Extract the [X, Y] coordinate from the center of the cell holding the provided text.  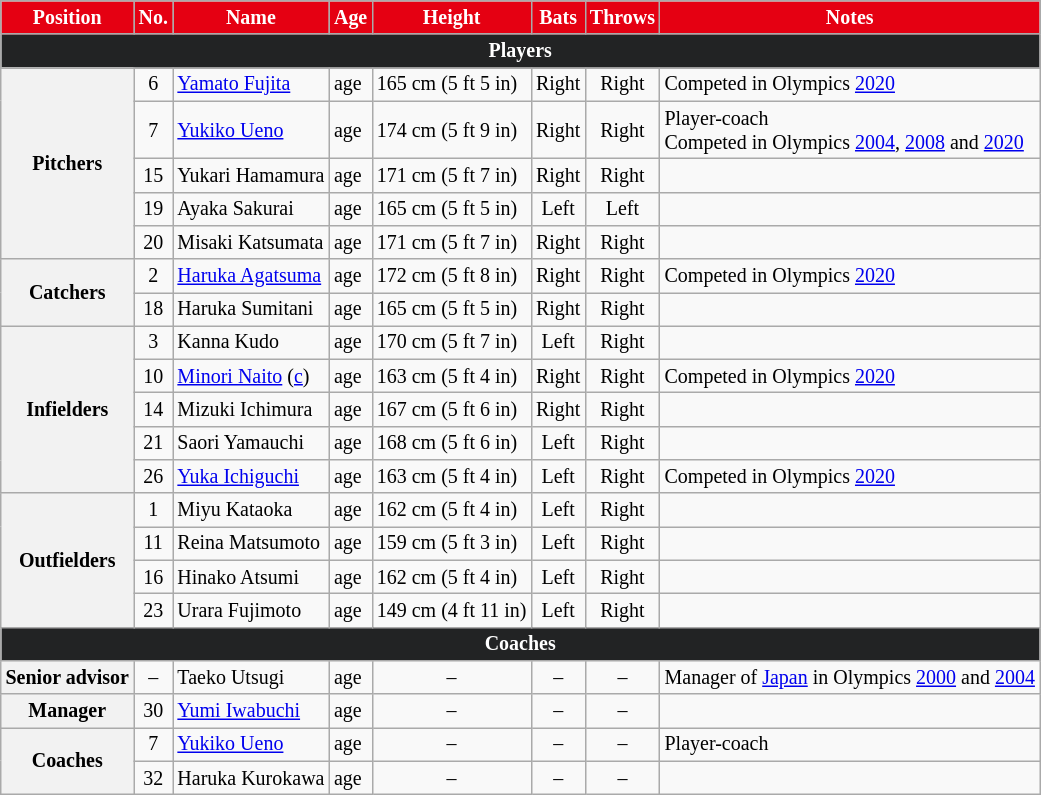
15 [154, 176]
Yuka Ichiguchi [252, 476]
Taeko Utsugi [252, 678]
Age [350, 18]
Saori Yamauchi [252, 444]
18 [154, 310]
16 [154, 578]
149 cm (4 ft 11 in) [452, 610]
Pitchers [68, 164]
Mizuki Ichimura [252, 410]
Misaki Katsumata [252, 242]
Yukari Hamamura [252, 176]
Bats [558, 18]
Haruka Kurokawa [252, 778]
Kanna Kudo [252, 342]
11 [154, 544]
Notes [850, 18]
Ayaka Sakurai [252, 208]
Haruka Sumitani [252, 310]
174 cm (5 ft 9 in) [452, 130]
Position [68, 18]
Yamato Fujita [252, 84]
Name [252, 18]
Manager [68, 710]
Haruka Agatsuma [252, 276]
Height [452, 18]
32 [154, 778]
170 cm (5 ft 7 in) [452, 342]
2 [154, 276]
23 [154, 610]
168 cm (5 ft 6 in) [452, 444]
Player-coach [850, 744]
Player-coachCompeted in Olympics 2004, 2008 and 2020 [850, 130]
Throws [622, 18]
20 [154, 242]
30 [154, 710]
26 [154, 476]
6 [154, 84]
No. [154, 18]
Hinako Atsumi [252, 578]
Reina Matsumoto [252, 544]
10 [154, 376]
Urara Fujimoto [252, 610]
159 cm (5 ft 3 in) [452, 544]
14 [154, 410]
Outfielders [68, 561]
1 [154, 510]
Infielders [68, 410]
Minori Naito (c) [252, 376]
3 [154, 342]
21 [154, 444]
Miyu Kataoka [252, 510]
Manager of Japan in Olympics 2000 and 2004 [850, 678]
Catchers [68, 292]
Senior advisor [68, 678]
167 cm (5 ft 6 in) [452, 410]
Players [520, 52]
Yumi Iwabuchi [252, 710]
172 cm (5 ft 8 in) [452, 276]
19 [154, 208]
